From the cell containing the given text, extract its center point as [X, Y] coordinate. 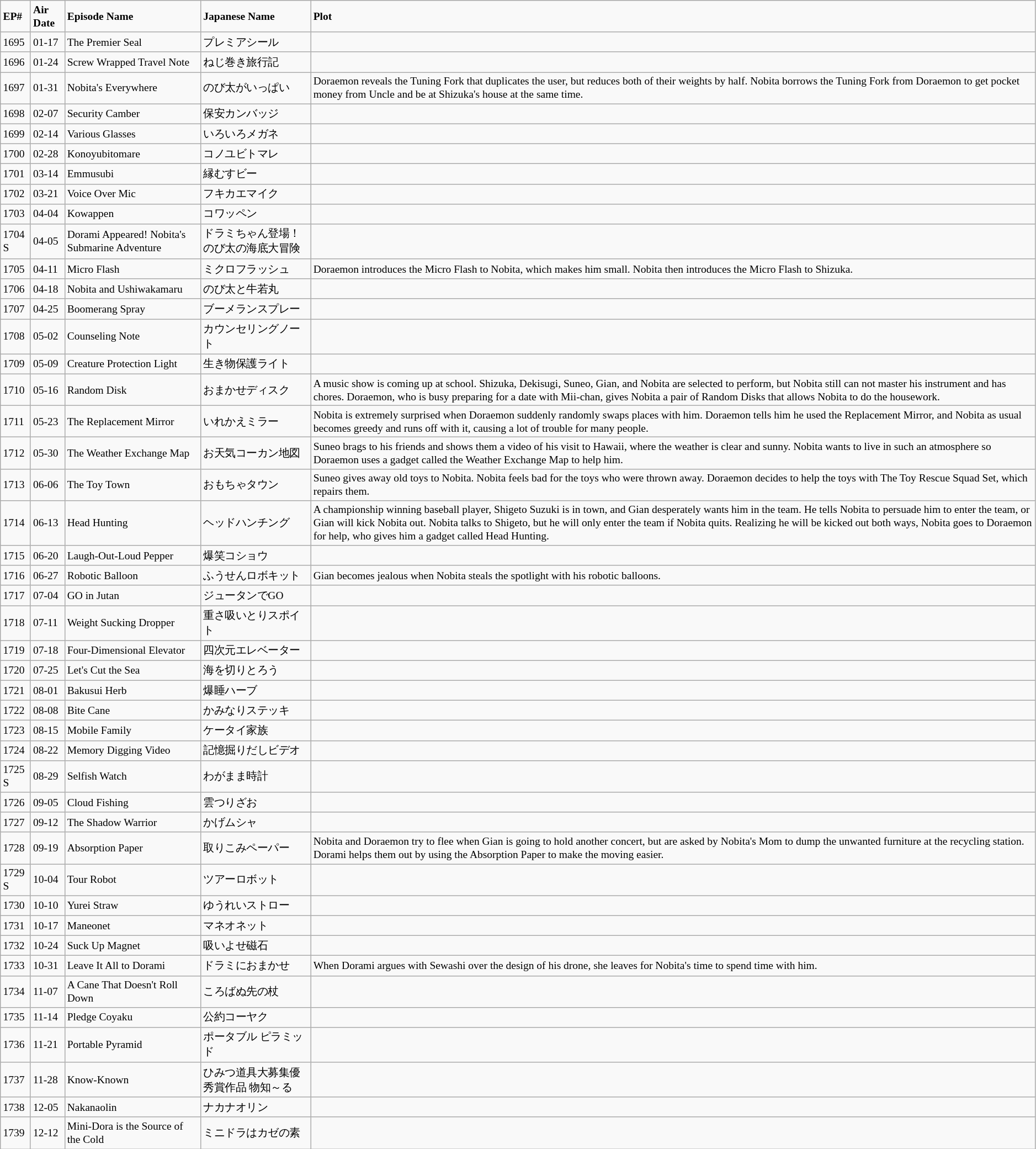
Weight Sucking Dropper [132, 623]
Yurei Straw [132, 906]
コワッペン [256, 214]
爆睡ハーブ [256, 690]
Konoyubitomare [132, 153]
12-05 [47, 1107]
1727 [15, 822]
ゆうれいストロー [256, 906]
A Cane That Doesn't Roll Down [132, 992]
1725 S [15, 776]
カウンセリングノート [256, 337]
1724 [15, 750]
1714 [15, 522]
Micro Flash [132, 269]
Dorami Appeared! Nobita's Submarine Adventure [132, 242]
1731 [15, 925]
縁むすビー [256, 174]
1696 [15, 62]
1739 [15, 1133]
かみなりステッキ [256, 711]
1697 [15, 88]
Let's Cut the Sea [132, 670]
ドラミにおまかせ [256, 966]
Head Hunting [132, 522]
1733 [15, 966]
Nakanaolin [132, 1107]
Laugh-Out-Loud Pepper [132, 555]
1734 [15, 992]
1695 [15, 42]
かげムシャ [256, 822]
ナカナオリン [256, 1107]
1737 [15, 1080]
Episode Name [132, 17]
1713 [15, 485]
07-25 [47, 670]
06-13 [47, 522]
Mini-Dora is the Source of the Cold [132, 1133]
10-10 [47, 906]
11-21 [47, 1045]
Maneonet [132, 925]
1716 [15, 575]
重さ吸いとりスポイト [256, 623]
雲つりざお [256, 802]
Emmusubi [132, 174]
08-29 [47, 776]
01-31 [47, 88]
ころばぬ先の杖 [256, 992]
05-30 [47, 453]
Selfish Watch [132, 776]
ミニドラはカゼの素 [256, 1133]
ねじ巻き旅行記 [256, 62]
記憶掘りだしビデオ [256, 750]
When Dorami argues with Sewashi over the design of his drone, she leaves for Nobita's time to spend time with him. [673, 966]
Mobile Family [132, 730]
1710 [15, 390]
05-09 [47, 364]
Air Date [47, 17]
Memory Digging Video [132, 750]
04-04 [47, 214]
10-31 [47, 966]
1703 [15, 214]
四次元エレベーター [256, 650]
Leave It All to Dorami [132, 966]
いれかえミラー [256, 422]
海を切りとろう [256, 670]
Security Camber [132, 114]
1719 [15, 650]
取りこみペーパー [256, 848]
Tour Robot [132, 880]
11-07 [47, 992]
05-16 [47, 390]
1736 [15, 1045]
Bakusui Herb [132, 690]
09-19 [47, 848]
03-21 [47, 194]
ジュータンでGO [256, 595]
05-23 [47, 422]
ツアーロボット [256, 880]
Four-Dimensional Elevator [132, 650]
吸いよせ磁石 [256, 945]
1700 [15, 153]
09-12 [47, 822]
ドラミちゃん登場！ のび太の海底大冒険 [256, 242]
Cloud Fishing [132, 802]
The Toy Town [132, 485]
1705 [15, 269]
ミクロフラッシュ [256, 269]
Counseling Note [132, 337]
Nobita's Everywhere [132, 88]
Boomerang Spray [132, 309]
GO in Jutan [132, 595]
おもちゃタウン [256, 485]
08-08 [47, 711]
マネオネット [256, 925]
1707 [15, 309]
1706 [15, 289]
Pledge Coyaku [132, 1017]
10-24 [47, 945]
ケータイ家族 [256, 730]
04-11 [47, 269]
1698 [15, 114]
フキカエマイク [256, 194]
1726 [15, 802]
04-05 [47, 242]
Random Disk [132, 390]
04-25 [47, 309]
Doraemon introduces the Micro Flash to Nobita, which makes him small. Nobita then introduces the Micro Flash to Shizuka. [673, 269]
02-07 [47, 114]
10-04 [47, 880]
保安カンバッジ [256, 114]
1711 [15, 422]
Nobita and Ushiwakamaru [132, 289]
1717 [15, 595]
Gian becomes jealous when Nobita steals the spotlight with his robotic balloons. [673, 575]
1721 [15, 690]
07-11 [47, 623]
12-12 [47, 1133]
爆笑コショウ [256, 555]
1712 [15, 453]
02-14 [47, 134]
1730 [15, 906]
07-04 [47, 595]
生き物保護ライト [256, 364]
Bite Cane [132, 711]
Kowappen [132, 214]
Screw Wrapped Travel Note [132, 62]
Know-Known [132, 1080]
プレミアシール [256, 42]
09-05 [47, 802]
Various Glasses [132, 134]
1701 [15, 174]
The Weather Exchange Map [132, 453]
Suck Up Magnet [132, 945]
10-17 [47, 925]
The Premier Seal [132, 42]
11-14 [47, 1017]
1723 [15, 730]
05-02 [47, 337]
Robotic Balloon [132, 575]
ブーメランスプレー [256, 309]
1729 S [15, 880]
1708 [15, 337]
いろいろメガネ [256, 134]
1699 [15, 134]
公約コーヤク [256, 1017]
01-24 [47, 62]
11-28 [47, 1080]
08-01 [47, 690]
The Shadow Warrior [132, 822]
The Replacement Mirror [132, 422]
1728 [15, 848]
Absorption Paper [132, 848]
お天気コーカン地図 [256, 453]
08-22 [47, 750]
ふうせんロボキット [256, 575]
ヘッドハンチング [256, 522]
1722 [15, 711]
EP# [15, 17]
のび太と牛若丸 [256, 289]
07-18 [47, 650]
Voice Over Mic [132, 194]
01-17 [47, 42]
1715 [15, 555]
Creature Protection Light [132, 364]
ポータブル ピラミッド [256, 1045]
おまかせディスク [256, 390]
04-18 [47, 289]
Portable Pyramid [132, 1045]
のび太がいっぱい [256, 88]
06-06 [47, 485]
1738 [15, 1107]
1732 [15, 945]
02-28 [47, 153]
1702 [15, 194]
コノユビトマレ [256, 153]
08-15 [47, 730]
03-14 [47, 174]
わがまま時計 [256, 776]
06-20 [47, 555]
1704 S [15, 242]
1718 [15, 623]
Japanese Name [256, 17]
Plot [673, 17]
1720 [15, 670]
ひみつ道具大募集優秀賞作品 物知～る [256, 1080]
1735 [15, 1017]
06-27 [47, 575]
1709 [15, 364]
